Search for the cell housing the specified text and yield its [x, y] center coordinate. 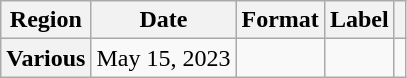
Format [280, 20]
Date [164, 20]
May 15, 2023 [164, 58]
Various [46, 58]
Region [46, 20]
Label [359, 20]
